Return [X, Y] of the center of cell containing provided text 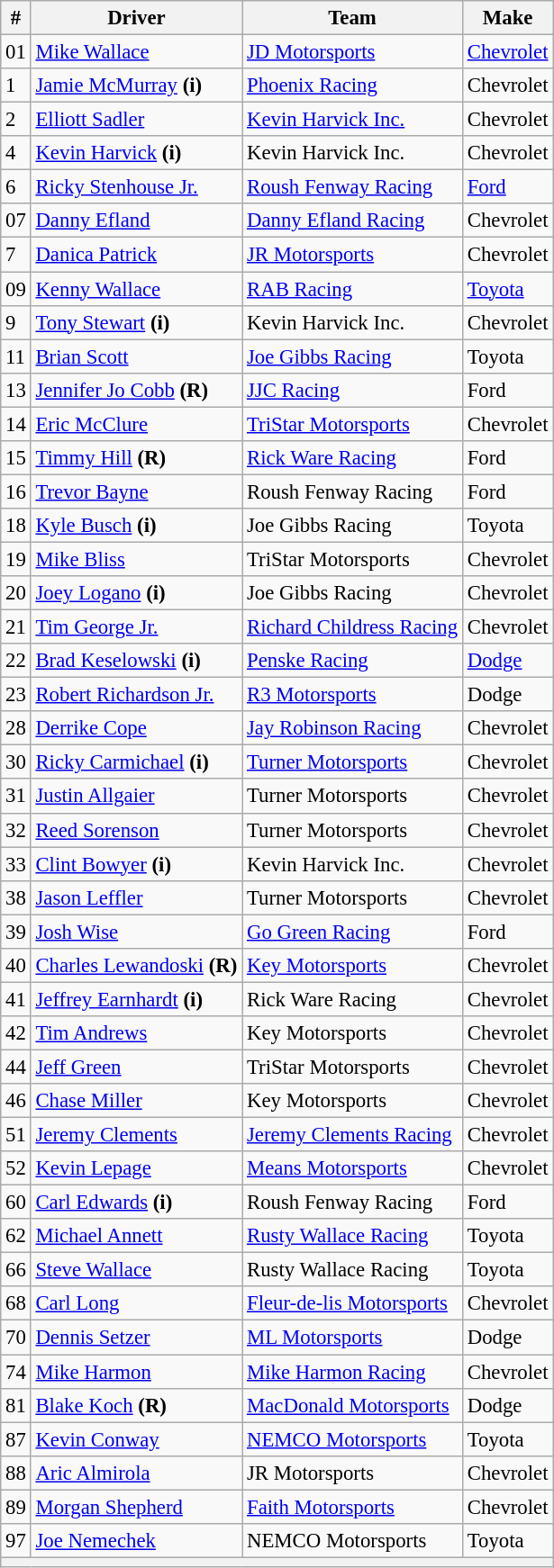
Tim Andrews [137, 1033]
Jason Leffler [137, 897]
Elliott Sadler [137, 120]
Tony Stewart (i) [137, 322]
Jeremy Clements Racing [353, 1135]
Mike Harmon Racing [353, 1372]
Richard Childress Racing [353, 627]
Kevin Harvick (i) [137, 153]
Brian Scott [137, 356]
ML Motorsports [353, 1338]
R3 Motorsports [353, 695]
Mike Bliss [137, 559]
42 [16, 1033]
Blake Koch (R) [137, 1405]
Jeremy Clements [137, 1135]
Phoenix Racing [353, 86]
Driver [137, 18]
44 [16, 1067]
39 [16, 932]
Fleur-de-lis Motorsports [353, 1304]
Tim George Jr. [137, 627]
Team [353, 18]
33 [16, 864]
Joey Logano (i) [137, 593]
Trevor Bayne [137, 491]
Clint Bowyer (i) [137, 864]
Penske Racing [353, 661]
Eric McClure [137, 424]
Go Green Racing [353, 932]
6 [16, 187]
14 [16, 424]
Jeffrey Earnhardt (i) [137, 999]
Brad Keselowski (i) [137, 661]
66 [16, 1270]
Faith Motorsports [353, 1507]
20 [16, 593]
9 [16, 322]
Michael Annett [137, 1236]
Ricky Carmichael (i) [137, 762]
81 [16, 1405]
28 [16, 728]
89 [16, 1507]
09 [16, 289]
Timmy Hill (R) [137, 458]
Josh Wise [137, 932]
Kevin Lepage [137, 1168]
Joe Nemechek [137, 1541]
Mike Harmon [137, 1372]
Justin Allgaier [137, 797]
52 [16, 1168]
Kyle Busch (i) [137, 526]
07 [16, 221]
JD Motorsports [353, 52]
Aric Almirola [137, 1473]
41 [16, 999]
13 [16, 390]
Robert Richardson Jr. [137, 695]
JJC Racing [353, 390]
Means Motorsports [353, 1168]
Mike Wallace [137, 52]
46 [16, 1101]
Jeff Green [137, 1067]
Steve Wallace [137, 1270]
2 [16, 120]
Make [507, 18]
97 [16, 1541]
Dennis Setzer [137, 1338]
Danny Efland Racing [353, 221]
74 [16, 1372]
51 [16, 1135]
87 [16, 1439]
30 [16, 762]
40 [16, 966]
Morgan Shepherd [137, 1507]
31 [16, 797]
21 [16, 627]
MacDonald Motorsports [353, 1405]
68 [16, 1304]
01 [16, 52]
32 [16, 830]
Kevin Conway [137, 1439]
38 [16, 897]
1 [16, 86]
# [16, 18]
23 [16, 695]
60 [16, 1203]
16 [16, 491]
62 [16, 1236]
22 [16, 661]
7 [16, 255]
Charles Lewandoski (R) [137, 966]
Chase Miller [137, 1101]
RAB Racing [353, 289]
11 [16, 356]
15 [16, 458]
Danica Patrick [137, 255]
19 [16, 559]
Kenny Wallace [137, 289]
88 [16, 1473]
4 [16, 153]
18 [16, 526]
Reed Sorenson [137, 830]
Danny Efland [137, 221]
Ricky Stenhouse Jr. [137, 187]
Jay Robinson Racing [353, 728]
Carl Edwards (i) [137, 1203]
Derrike Cope [137, 728]
Jennifer Jo Cobb (R) [137, 390]
Jamie McMurray (i) [137, 86]
70 [16, 1338]
Carl Long [137, 1304]
